Provide the [X, Y] coordinate of the cell's center where the given text is located.  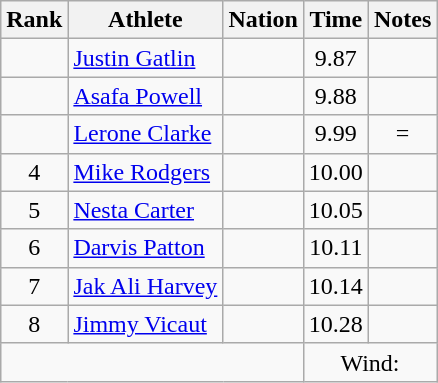
Mike Rodgers [146, 172]
10.11 [336, 248]
10.00 [336, 172]
Darvis Patton [146, 248]
9.87 [336, 58]
Nation [263, 20]
Asafa Powell [146, 96]
Wind: [370, 362]
10.28 [336, 324]
= [402, 134]
8 [34, 324]
5 [34, 210]
Time [336, 20]
Lerone Clarke [146, 134]
Notes [402, 20]
10.14 [336, 286]
10.05 [336, 210]
Rank [34, 20]
9.99 [336, 134]
4 [34, 172]
Nesta Carter [146, 210]
6 [34, 248]
7 [34, 286]
Jimmy Vicaut [146, 324]
Athlete [146, 20]
Jak Ali Harvey [146, 286]
9.88 [336, 96]
Justin Gatlin [146, 58]
